Pinpoint the cell where the given text exists, returning its [x, y] midpoint coordinate. 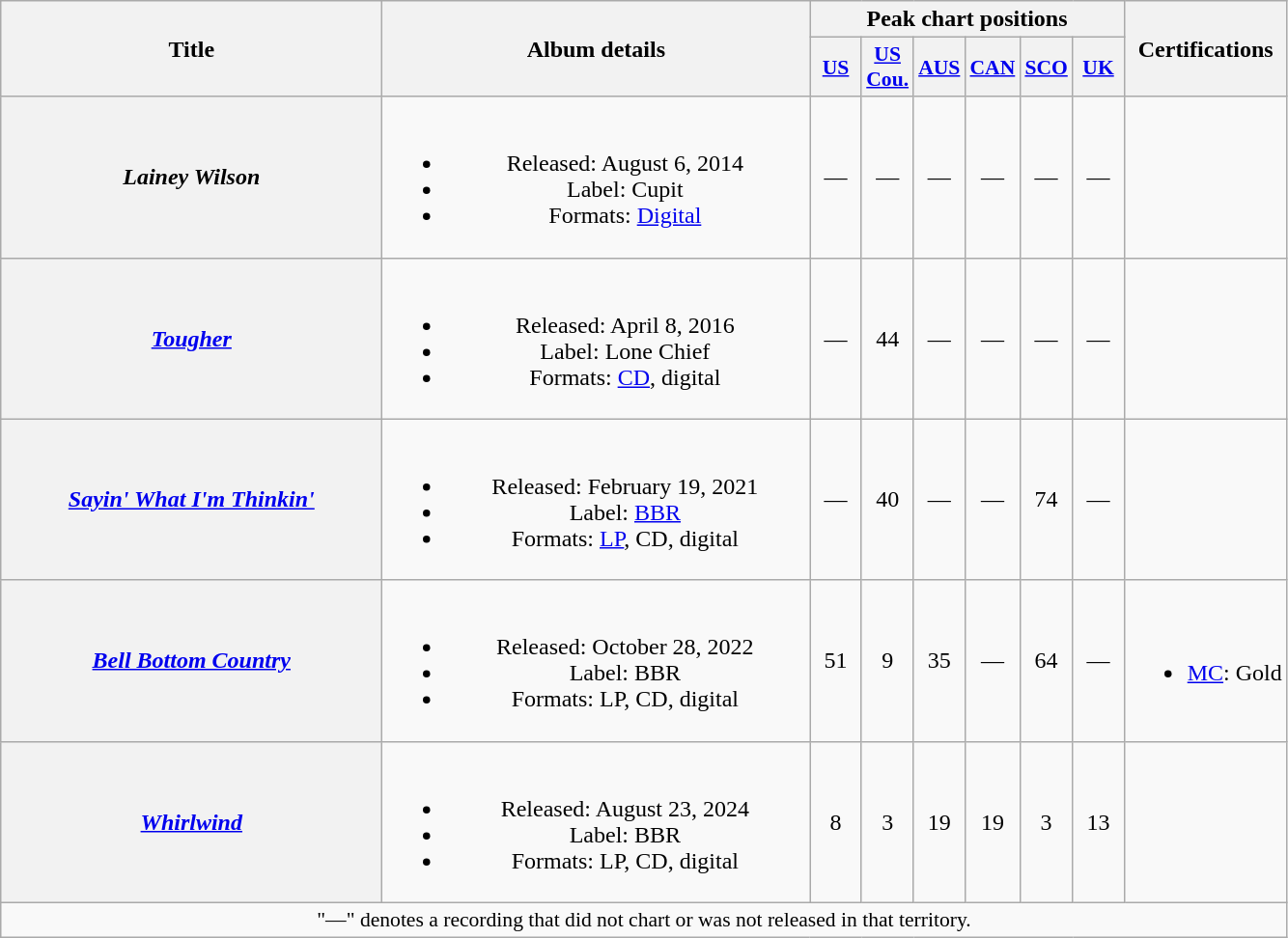
44 [887, 338]
US [836, 68]
Released: August 23, 2024Label: BBRFormats: LP, CD, digital [597, 822]
CAN [993, 68]
Bell Bottom Country [191, 660]
8 [836, 822]
Sayin' What I'm Thinkin' [191, 500]
35 [938, 660]
SCO [1047, 68]
Album details [597, 48]
AUS [938, 68]
13 [1099, 822]
64 [1047, 660]
Released: October 28, 2022Label: BBRFormats: LP, CD, digital [597, 660]
Released: February 19, 2021Label: BBRFormats: LP, CD, digital [597, 500]
74 [1047, 500]
"—" denotes a recording that did not chart or was not released in that territory. [645, 920]
UK [1099, 68]
40 [887, 500]
Tougher [191, 338]
Released: August 6, 2014Label: CupitFormats: Digital [597, 178]
Lainey Wilson [191, 178]
Peak chart positions [967, 19]
51 [836, 660]
Whirlwind [191, 822]
Title [191, 48]
USCou. [887, 68]
Released: April 8, 2016Label: Lone ChiefFormats: CD, digital [597, 338]
9 [887, 660]
MC: Gold [1205, 660]
Certifications [1205, 48]
